Identify which cell holds the provided text, then report its [x, y] central coordinate. 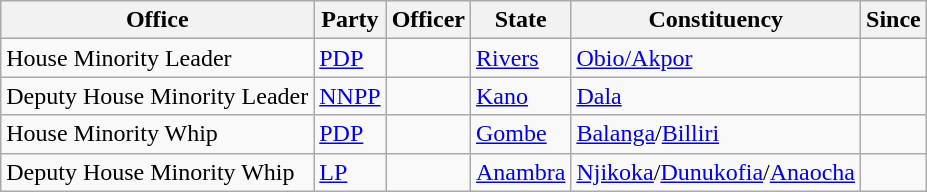
LP [350, 172]
House Minority Whip [158, 134]
Since [894, 20]
Party [350, 20]
Deputy House Minority Whip [158, 172]
Constituency [716, 20]
House Minority Leader [158, 58]
Office [158, 20]
Officer [428, 20]
State [521, 20]
Njikoka/Dunukofia/Anaocha [716, 172]
NNPP [350, 96]
Deputy House Minority Leader [158, 96]
Rivers [521, 58]
Kano [521, 96]
Gombe [521, 134]
Balanga/Billiri [716, 134]
Anambra [521, 172]
Obio/Akpor [716, 58]
Dala [716, 96]
